Determine the (x, y) coordinate at the center of the cell enclosing the given text.  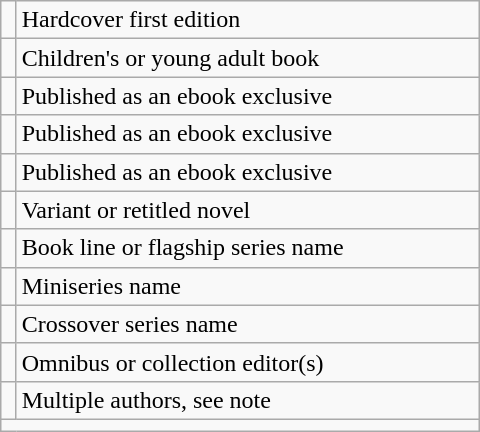
Multiple authors, see note (248, 400)
Variant or retitled novel (248, 210)
Omnibus or collection editor(s) (248, 362)
Crossover series name (248, 324)
Hardcover first edition (248, 20)
Miniseries name (248, 286)
Book line or flagship series name (248, 248)
Children's or young adult book (248, 58)
